Pinpoint the cell where the given text exists, returning its [X, Y] midpoint coordinate. 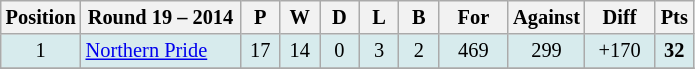
3 [379, 51]
L [379, 17]
14 [300, 51]
Against [546, 17]
469 [474, 51]
W [300, 17]
For [474, 17]
2 [419, 51]
Position [41, 17]
32 [674, 51]
Pts [674, 17]
D [340, 17]
Northern Pride [161, 51]
B [419, 17]
Diff [620, 17]
299 [546, 51]
Round 19 – 2014 [161, 17]
P [260, 17]
0 [340, 51]
17 [260, 51]
1 [41, 51]
+170 [620, 51]
